Identify which cell holds the provided text, then report its (x, y) central coordinate. 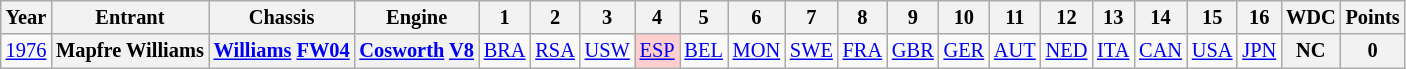
RSA (554, 51)
BEL (704, 51)
2 (554, 17)
BRA (505, 51)
7 (812, 17)
6 (756, 17)
NED (1067, 51)
AUT (1015, 51)
3 (608, 17)
ITA (1113, 51)
8 (862, 17)
FRA (862, 51)
Entrant (130, 17)
1 (505, 17)
1976 (26, 51)
9 (913, 17)
11 (1015, 17)
CAN (1160, 51)
4 (658, 17)
10 (964, 17)
Year (26, 17)
15 (1212, 17)
Chassis (282, 17)
13 (1113, 17)
SWE (812, 51)
5 (704, 17)
Engine (417, 17)
WDC (1311, 17)
USA (1212, 51)
ESP (658, 51)
NC (1311, 51)
12 (1067, 17)
14 (1160, 17)
0 (1373, 51)
Points (1373, 17)
GBR (913, 51)
GER (964, 51)
Williams FW04 (282, 51)
16 (1259, 17)
Mapfre Williams (130, 51)
MON (756, 51)
JPN (1259, 51)
USW (608, 51)
Cosworth V8 (417, 51)
